Detect which cell encompasses the target text, then output its (X, Y) center coordinate. 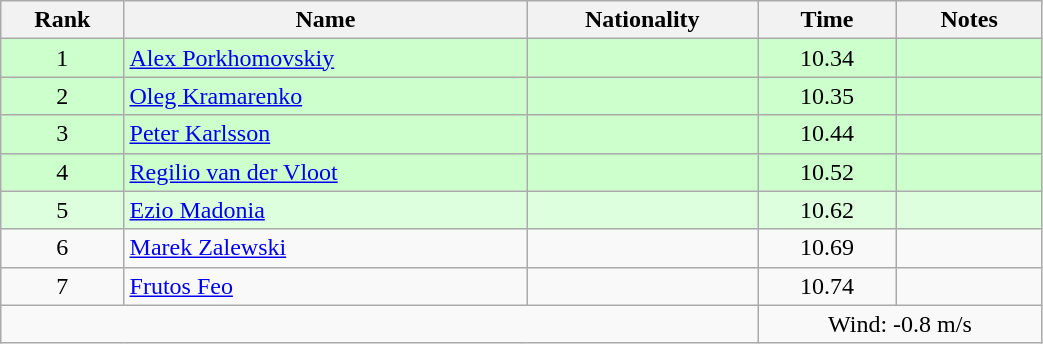
Nationality (642, 20)
Marek Zalewski (326, 248)
Wind: -0.8 m/s (900, 324)
Ezio Madonia (326, 210)
Name (326, 20)
Frutos Feo (326, 286)
6 (62, 248)
10.35 (828, 96)
5 (62, 210)
Regilio van der Vloot (326, 172)
1 (62, 58)
10.34 (828, 58)
Oleg Kramarenko (326, 96)
Alex Porkhomovskiy (326, 58)
2 (62, 96)
Rank (62, 20)
10.69 (828, 248)
Notes (969, 20)
10.52 (828, 172)
7 (62, 286)
10.44 (828, 134)
4 (62, 172)
10.74 (828, 286)
Peter Karlsson (326, 134)
Time (828, 20)
3 (62, 134)
10.62 (828, 210)
